Return the (x, y) coordinate for the center point of the cell that contains the specified text.  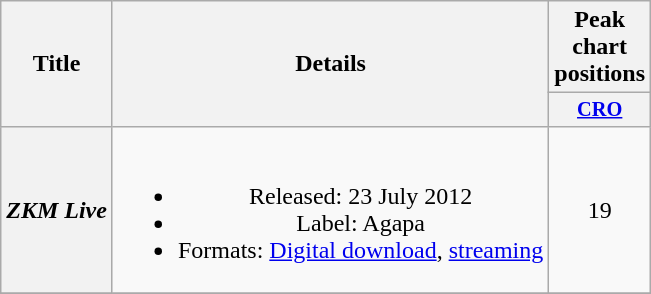
Peak chart positions (600, 47)
Title (57, 64)
ZKM Live (57, 210)
Details (330, 64)
19 (600, 210)
Released: 23 July 2012Label: AgapaFormats: Digital download, streaming (330, 210)
CRO (600, 110)
